Pinpoint the cell where the given text exists, returning its (x, y) midpoint coordinate. 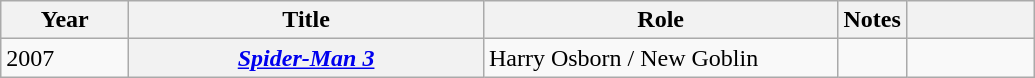
Year (65, 20)
Notes (872, 20)
Spider-Man 3 (306, 58)
Harry Osborn / New Goblin (660, 58)
Role (660, 20)
2007 (65, 58)
Title (306, 20)
